Output the [X, Y] coordinate of the center of the cell containing the given text.  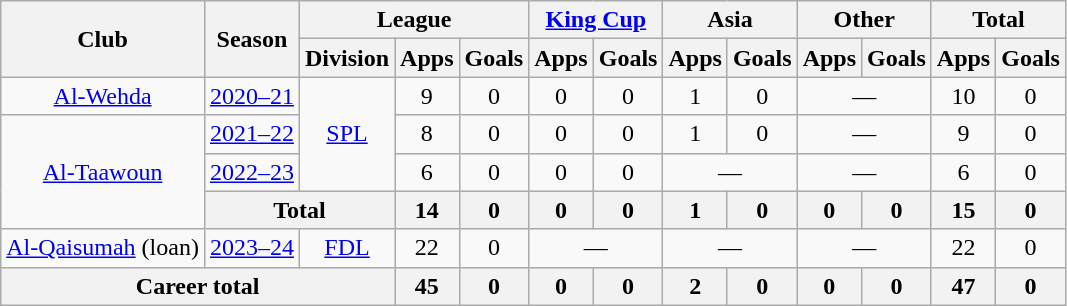
Al-Qaisumah (loan) [103, 248]
45 [427, 286]
Season [252, 39]
10 [963, 96]
8 [427, 134]
Division [346, 58]
2020–21 [252, 96]
SPL [346, 134]
2 [695, 286]
Al-Taawoun [103, 172]
15 [963, 210]
2021–22 [252, 134]
Asia [730, 20]
47 [963, 286]
King Cup [596, 20]
Club [103, 39]
Other [864, 20]
Career total [198, 286]
2022–23 [252, 172]
2023–24 [252, 248]
FDL [346, 248]
14 [427, 210]
Al-Wehda [103, 96]
League [414, 20]
